From the cell containing the given text, extract its center point as [x, y] coordinate. 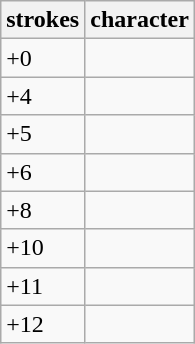
+6 [43, 172]
+0 [43, 58]
+12 [43, 324]
strokes [43, 20]
+4 [43, 96]
+11 [43, 286]
character [140, 20]
+5 [43, 134]
+10 [43, 248]
+8 [43, 210]
